Return (x, y) of the center of cell containing provided text 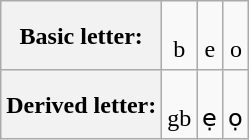
Basic letter: (82, 36)
Derived letter: (82, 104)
o (236, 36)
b (180, 36)
ẹ (210, 104)
gb (180, 104)
e (210, 36)
ọ (236, 104)
